Detect which cell encompasses the target text, then output its (x, y) center coordinate. 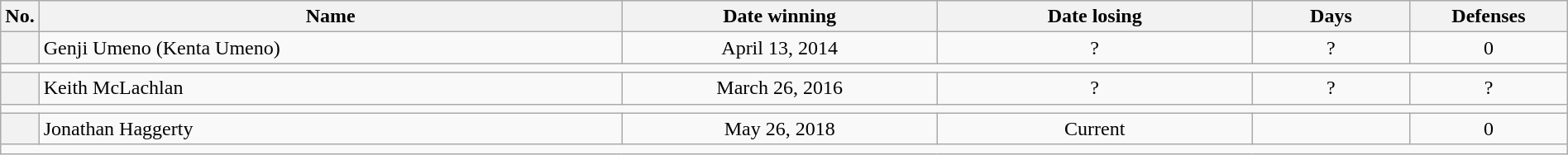
Defenses (1489, 16)
No. (20, 16)
Name (331, 16)
Keith McLachlan (331, 88)
Current (1095, 129)
March 26, 2016 (779, 88)
Days (1331, 16)
May 26, 2018 (779, 129)
Date winning (779, 16)
Genji Umeno (Kenta Umeno) (331, 48)
April 13, 2014 (779, 48)
Jonathan Haggerty (331, 129)
Date losing (1095, 16)
